For the text-containing cell, return its midpoint in [x, y] coordinate format. 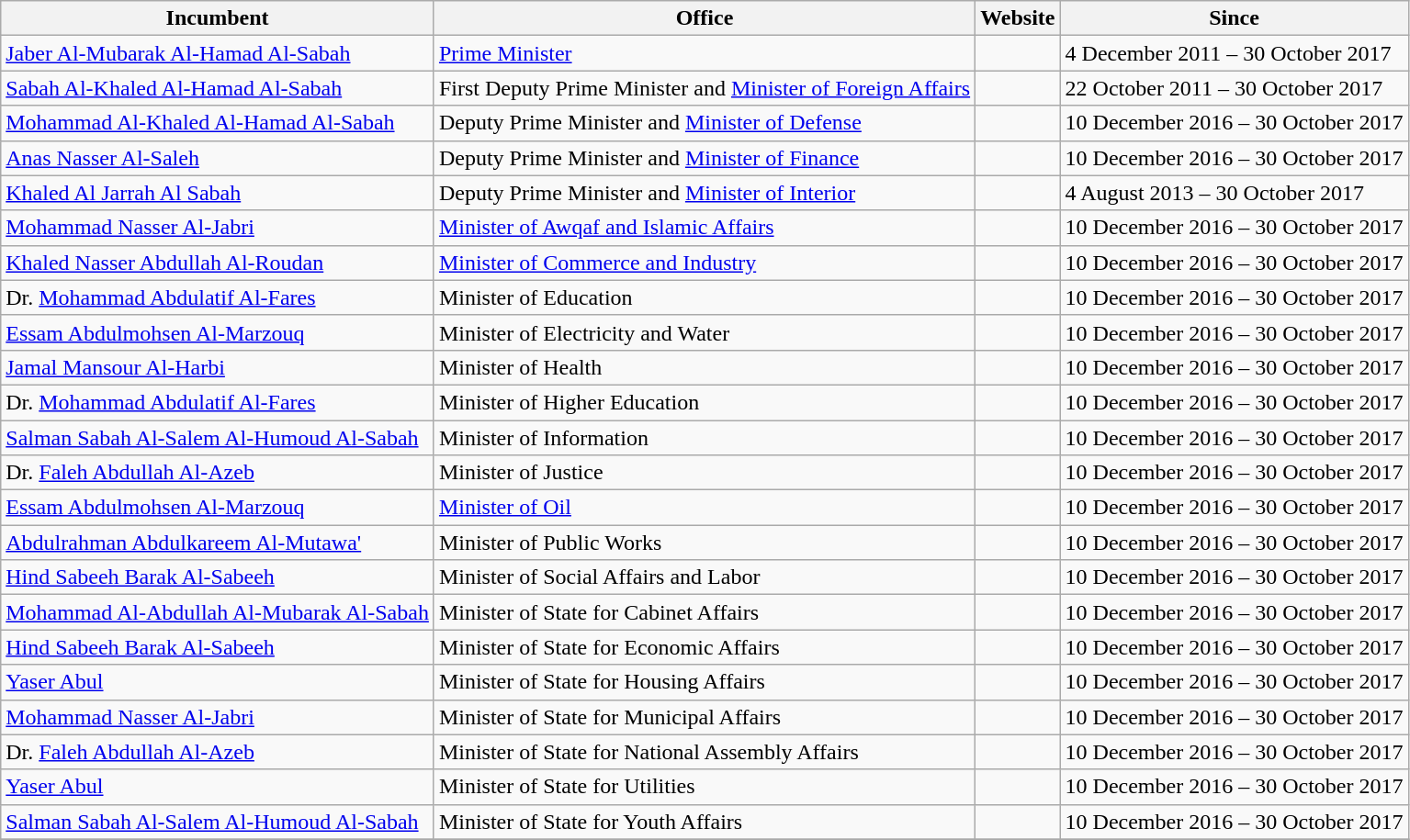
Website [1018, 18]
Minister of State for Economic Affairs [704, 647]
22 October 2011 – 30 October 2017 [1235, 88]
First Deputy Prime Minister and Minister of Foreign Affairs [704, 88]
Jaber Al-Mubarak Al-Hamad Al-Sabah [218, 53]
Since [1235, 18]
Minister of State for Youth Affairs [704, 822]
Mohammad Al-Abdullah Al-Mubarak Al-Sabah [218, 612]
Minister of Public Works [704, 543]
Minister of Health [704, 367]
Deputy Prime Minister and Minister of Finance [704, 158]
Minister of Electricity and Water [704, 332]
Minister of Social Affairs and Labor [704, 577]
Deputy Prime Minister and Minister of Defense [704, 123]
Minister of Justice [704, 473]
Minister of Oil [704, 508]
Incumbent [218, 18]
Minister of State for Municipal Affairs [704, 717]
Minister of Education [704, 297]
Minister of State for Utilities [704, 787]
Minister of Awqaf and Islamic Affairs [704, 228]
Minister of State for Cabinet Affairs [704, 612]
Sabah Al-Khaled Al-Hamad Al-Sabah [218, 88]
Jamal Mansour Al-Harbi [218, 367]
Deputy Prime Minister and Minister of Interior [704, 193]
Anas Nasser Al-Saleh [218, 158]
Minister of Commerce and Industry [704, 263]
Prime Minister [704, 53]
Abdulrahman Abdulkareem Al-Mutawa' [218, 543]
4 December 2011 – 30 October 2017 [1235, 53]
Khaled Nasser Abdullah Al-Roudan [218, 263]
Minister of Higher Education [704, 402]
Minister of State for Housing Affairs [704, 682]
Minister of Information [704, 438]
Minister of State for National Assembly Affairs [704, 752]
4 August 2013 – 30 October 2017 [1235, 193]
Mohammad Al-Khaled Al-Hamad Al-Sabah [218, 123]
Khaled Al Jarrah Al Sabah [218, 193]
Office [704, 18]
